Scan for the cell matching the given text and deliver its (x, y) coordinate at center. 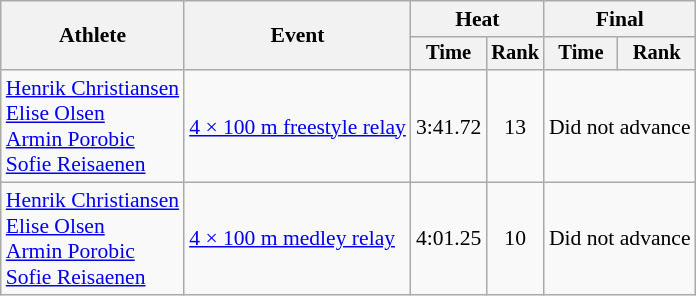
Event (298, 36)
Heat (478, 19)
4 × 100 m freestyle relay (298, 126)
10 (515, 239)
4 × 100 m medley relay (298, 239)
3:41.72 (448, 126)
4:01.25 (448, 239)
13 (515, 126)
Athlete (92, 36)
Final (620, 19)
